Provide the [x, y] coordinate of the cell's center where the given text is located.  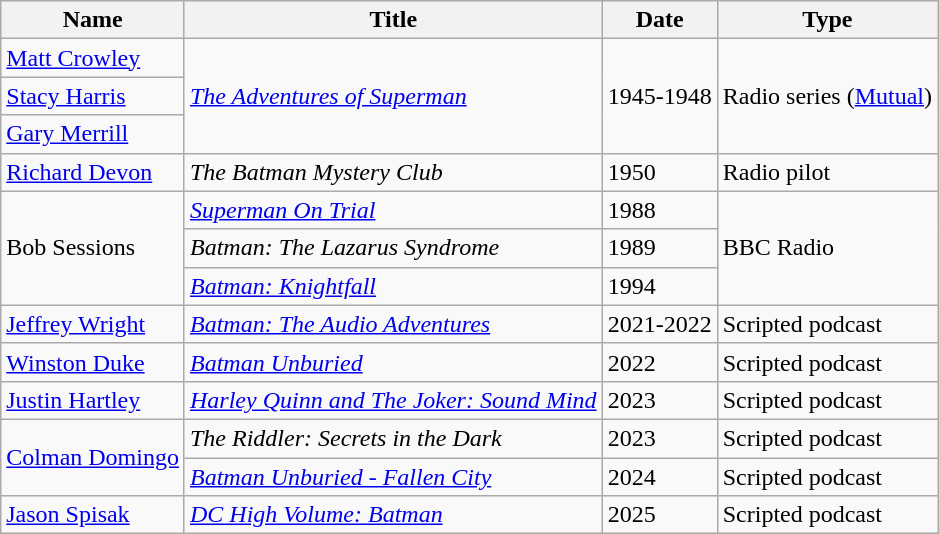
Bob Sessions [93, 248]
Batman: Knightfall [393, 286]
The Riddler: Secrets in the Dark [393, 438]
Date [660, 20]
1994 [660, 286]
Richard Devon [93, 172]
Batman Unburied [393, 362]
Jeffrey Wright [93, 324]
2021-2022 [660, 324]
Batman: The Lazarus Syndrome [393, 248]
Gary Merrill [93, 134]
The Batman Mystery Club [393, 172]
Superman On Trial [393, 210]
Winston Duke [93, 362]
Harley Quinn and The Joker: Sound Mind [393, 400]
Name [93, 20]
Justin Hartley [93, 400]
Type [827, 20]
2024 [660, 477]
DC High Volume: Batman [393, 515]
BBC Radio [827, 248]
Batman: The Audio Adventures [393, 324]
Jason Spisak [93, 515]
Radio series (Mutual) [827, 96]
1945-1948 [660, 96]
1988 [660, 210]
Batman Unburied - Fallen City [393, 477]
2022 [660, 362]
The Adventures of Superman [393, 96]
Title [393, 20]
Stacy Harris [93, 96]
1989 [660, 248]
1950 [660, 172]
Radio pilot [827, 172]
2025 [660, 515]
Colman Domingo [93, 457]
Matt Crowley [93, 58]
